Detect which cell encompasses the target text, then output its [x, y] center coordinate. 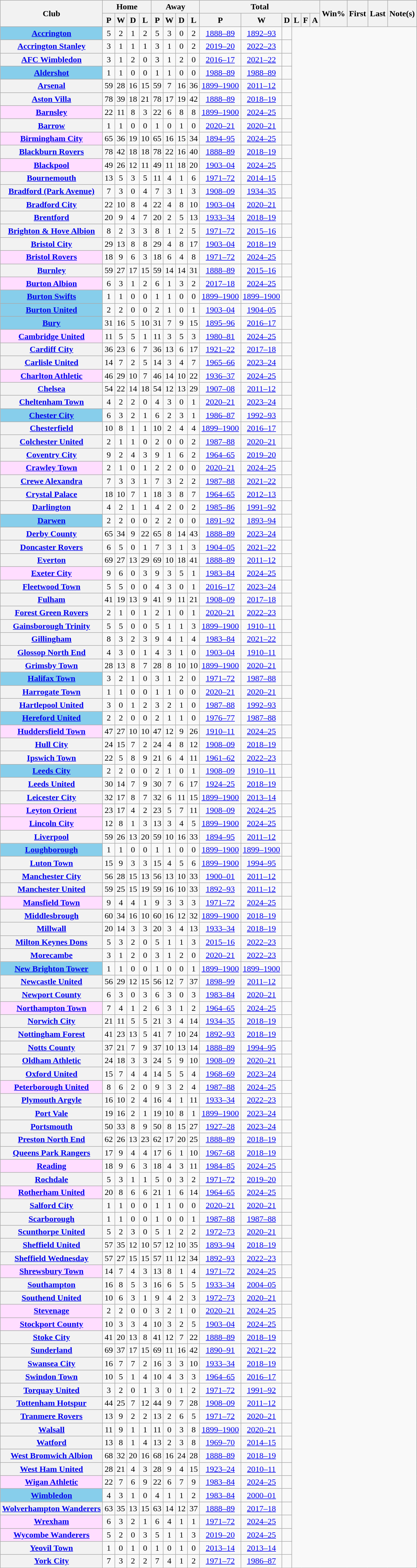
York City [52, 1561]
1976–77 [220, 718]
Norwich City [52, 1021]
Darwen [52, 520]
Swindon Town [52, 1377]
Luton Town [52, 863]
Burton Albion [52, 283]
2004–05 [261, 1285]
1980–81 [220, 336]
Liverpool [52, 837]
Club [52, 13]
1968–69 [220, 1074]
Bristol City [52, 244]
Hereford United [52, 718]
Blackburn Rovers [52, 152]
Stoke City [52, 1337]
Leeds United [52, 784]
Middlesbrough [52, 916]
Lincoln City [52, 824]
Crystal Palace [52, 494]
Barnsley [52, 112]
Manchester United [52, 889]
1969–70 [220, 1443]
Oxford United [52, 1074]
39 [121, 99]
1900–01 [220, 876]
Crawley Town [52, 468]
Cambridge United [52, 336]
Fleetwood Town [52, 587]
Sunderland [52, 1350]
Rochdale [52, 1179]
Stockport County [52, 1324]
Southampton [52, 1285]
Birmingham City [52, 138]
1936–37 [220, 375]
43 [194, 534]
Bradford (Park Avenue) [52, 191]
Morecambe [52, 955]
Wycombe Wanderers [52, 1535]
Grimsby Town [52, 665]
Colchester United [52, 442]
AFC Wimbledon [52, 60]
1907–08 [220, 389]
Accrington Stanley [52, 46]
Accrington [52, 33]
Walsall [52, 1430]
Forest Green Rovers [52, 613]
Chelsea [52, 389]
A [315, 20]
Mansfield Town [52, 903]
Torquay United [52, 1390]
Wrexham [52, 1522]
F [306, 20]
Aston Villa [52, 99]
Shrewsbury Town [52, 1271]
Chesterfield [52, 428]
Brighton & Hove Albion [52, 231]
Blackpool [52, 165]
Home [127, 7]
West Ham United [52, 1469]
Tranmere Rovers [52, 1416]
2000–01 [261, 1495]
Port Vale [52, 1113]
Sheffield Wednesday [52, 1258]
1961–62 [220, 758]
Plymouth Argyle [52, 1100]
Fulham [52, 600]
Reading [52, 1166]
Oldham Athletic [52, 1061]
Aldershot [52, 73]
Scunthorpe United [52, 1232]
Southend United [52, 1298]
1985–86 [220, 507]
Charlton Athletic [52, 375]
Gillingham [52, 639]
Away [175, 7]
Gainsborough Trinity [52, 626]
Yeovil Town [52, 1548]
Bradford City [52, 205]
Leyton Orient [52, 810]
Brentford [52, 218]
Darlington [52, 507]
Queens Park Rangers [52, 1153]
Newcastle United [52, 981]
Total [260, 7]
1921–22 [220, 349]
1898–99 [220, 981]
1984–85 [220, 1166]
Everton [52, 560]
Salford City [52, 1205]
Derby County [52, 534]
Leeds City [52, 771]
Bury [52, 323]
Harrogate Town [52, 692]
Wimbledon [52, 1495]
1923–24 [220, 1469]
Carlisle United [52, 362]
Last [378, 13]
Glossop North End [52, 652]
Doncaster Rovers [52, 547]
Nottingham Forest [52, 1034]
Burton Swifts [52, 297]
Stevenage [52, 1311]
Tottenham Hotspur [52, 1403]
Swansea City [52, 1363]
Manchester City [52, 876]
Sheffield United [52, 1245]
Burnley [52, 270]
Burton United [52, 310]
Hull City [52, 744]
Bristol Rovers [52, 257]
1924–25 [220, 784]
Coventry City [52, 455]
First [358, 13]
Bournemouth [52, 178]
Cardiff City [52, 349]
Watford [52, 1443]
1967–68 [220, 1153]
1890–91 [220, 1350]
Barrow [52, 125]
West Bromwich Albion [52, 1456]
1965–66 [220, 362]
Notts County [52, 1048]
Peterborough United [52, 1087]
1895–96 [220, 323]
Loughborough [52, 850]
New Brighton Tower [52, 968]
Exeter City [52, 573]
Halifax Town [52, 679]
40 [194, 152]
2010–11 [261, 1469]
Crewe Alexandra [52, 481]
Chester City [52, 415]
Wolverhampton Wanderers [52, 1508]
Cheltenham Town [52, 402]
Arsenal [52, 86]
Leicester City [52, 797]
Portsmouth [52, 1126]
Hartlepool United [52, 705]
1891–92 [220, 520]
Ipswich Town [52, 758]
1927–28 [220, 1126]
Millwall [52, 929]
Win% [333, 13]
Rotherham United [52, 1192]
Milton Keynes Dons [52, 942]
Wigan Athletic [52, 1482]
2012–13 [261, 494]
Note(s) [402, 13]
Scarborough [52, 1218]
Northampton Town [52, 1008]
Preston North End [52, 1140]
Newport County [52, 995]
Huddersfield Town [52, 731]
